Detect which cell encompasses the target text, then output its (X, Y) center coordinate. 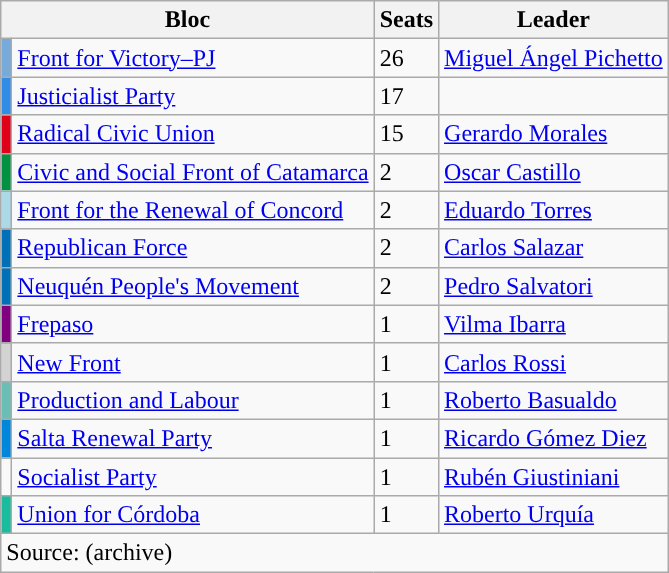
Republican Force (193, 248)
Rubén Giustiniani (554, 477)
Oscar Castillo (554, 172)
Carlos Salazar (554, 248)
Source: (archive) (334, 553)
15 (406, 134)
Radical Civic Union (193, 134)
26 (406, 58)
Miguel Ángel Pichetto (554, 58)
Civic and Social Front of Catamarca (193, 172)
Roberto Urquía (554, 515)
Justicialist Party (193, 96)
Seats (406, 20)
Neuquén People's Movement (193, 286)
Leader (554, 20)
Front for Victory–PJ (193, 58)
Bloc (188, 20)
Pedro Salvatori (554, 286)
Frepaso (193, 324)
Union for Córdoba (193, 515)
Socialist Party (193, 477)
Roberto Basualdo (554, 400)
Carlos Rossi (554, 362)
Salta Renewal Party (193, 438)
Ricardo Gómez Diez (554, 438)
Front for the Renewal of Concord (193, 210)
Eduardo Torres (554, 210)
Production and Labour (193, 400)
17 (406, 96)
New Front (193, 362)
Vilma Ibarra (554, 324)
Gerardo Morales (554, 134)
